For the text-containing cell, return its midpoint in (X, Y) coordinate format. 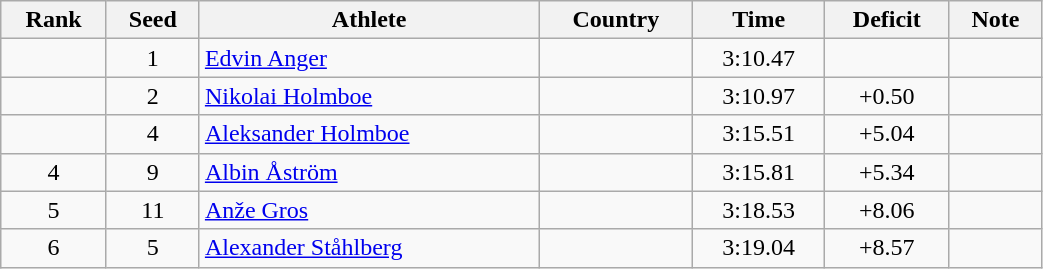
Albin Åström (369, 172)
Alexander Ståhlberg (369, 248)
Time (759, 20)
+5.34 (887, 172)
Seed (152, 20)
+8.57 (887, 248)
3:15.81 (759, 172)
2 (152, 96)
Country (616, 20)
+8.06 (887, 210)
Edvin Anger (369, 58)
+5.04 (887, 134)
1 (152, 58)
Athlete (369, 20)
3:10.97 (759, 96)
Nikolai Holmboe (369, 96)
3:18.53 (759, 210)
9 (152, 172)
3:10.47 (759, 58)
+0.50 (887, 96)
Aleksander Holmboe (369, 134)
Rank (54, 20)
3:15.51 (759, 134)
11 (152, 210)
3:19.04 (759, 248)
Deficit (887, 20)
6 (54, 248)
Anže Gros (369, 210)
Note (996, 20)
